From the cell containing the given text, extract its center point as [X, Y] coordinate. 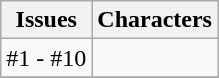
Characters [155, 20]
Issues [46, 20]
#1 - #10 [46, 58]
